Locate the cell with the specified text and output its (X, Y) center coordinate. 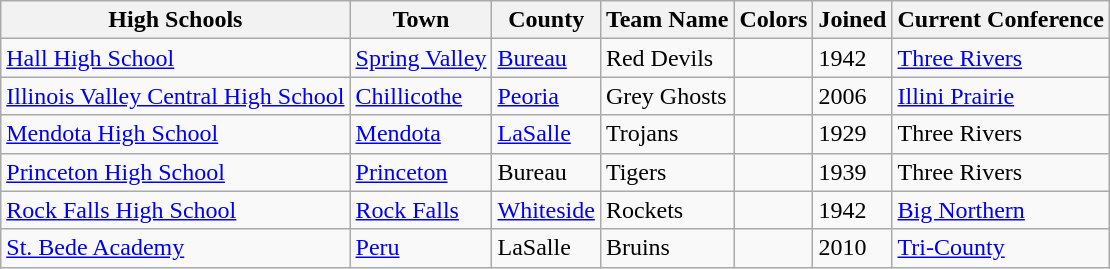
Rockets (667, 210)
Mendota High School (176, 134)
Big Northern (1000, 210)
Joined (852, 20)
Spring Valley (421, 58)
Rock Falls (421, 210)
Mendota (421, 134)
2010 (852, 248)
Princeton High School (176, 172)
County (546, 20)
Rock Falls High School (176, 210)
Tri-County (1000, 248)
Peoria (546, 96)
2006 (852, 96)
Red Devils (667, 58)
Town (421, 20)
St. Bede Academy (176, 248)
Team Name (667, 20)
Illini Prairie (1000, 96)
Grey Ghosts (667, 96)
Chillicothe (421, 96)
Tigers (667, 172)
1939 (852, 172)
Bruins (667, 248)
1929 (852, 134)
Princeton (421, 172)
Trojans (667, 134)
Hall High School (176, 58)
High Schools (176, 20)
Peru (421, 248)
Whiteside (546, 210)
Illinois Valley Central High School (176, 96)
Colors (774, 20)
Current Conference (1000, 20)
